Return the [X, Y] coordinate for the center point of the cell that contains the specified text.  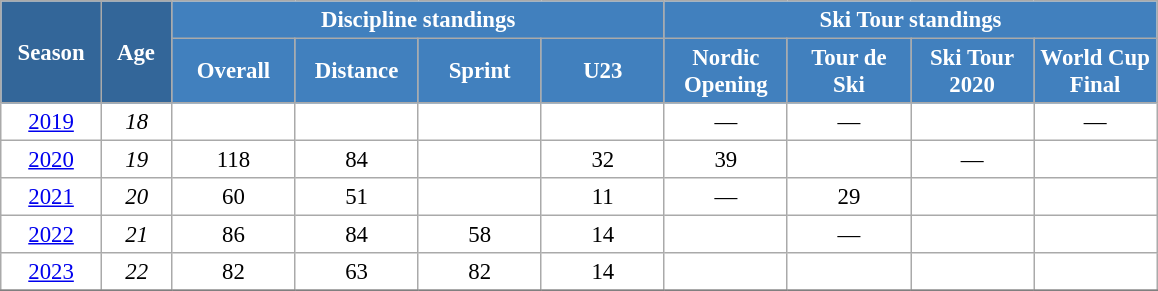
Sprint [480, 72]
86 [234, 235]
Ski Tour standings [910, 20]
18 [136, 122]
58 [480, 235]
51 [356, 197]
11 [602, 197]
Ski Tour2020 [972, 72]
2022 [52, 235]
World CupFinal [1096, 72]
Overall [234, 72]
19 [136, 160]
2021 [52, 197]
Distance [356, 72]
Age [136, 52]
21 [136, 235]
32 [602, 160]
118 [234, 160]
39 [726, 160]
29 [848, 197]
2019 [52, 122]
20 [136, 197]
U23 [602, 72]
Discipline standings [418, 20]
2020 [52, 160]
NordicOpening [726, 72]
Tour deSki [848, 72]
Season [52, 52]
60 [234, 197]
14 [602, 235]
